Determine the (x, y) coordinate at the center of the cell enclosing the given text.  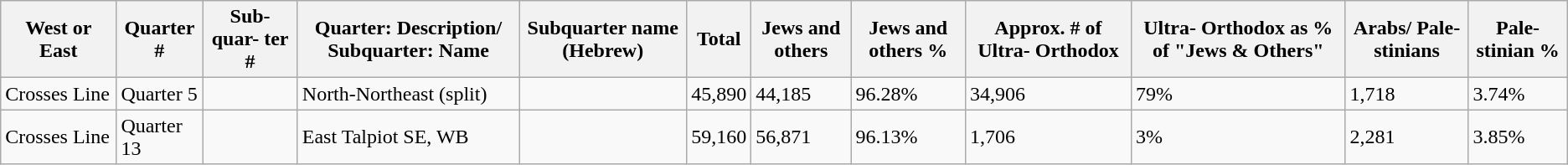
Quarter: Description/ Subquarter: Name (408, 39)
Pale- stinian % (1518, 39)
3% (1238, 137)
Approx. # of Ultra- Orthodox (1048, 39)
1,718 (1407, 94)
Quarter 5 (159, 94)
34,906 (1048, 94)
96.28% (908, 94)
West or East (59, 39)
Jews and others (801, 39)
96.13% (908, 137)
East Talpiot SE, WB (408, 137)
Sub- quar- ter # (250, 39)
1,706 (1048, 137)
56,871 (801, 137)
Total (719, 39)
45,890 (719, 94)
Quarter 13 (159, 137)
Jews and others % (908, 39)
79% (1238, 94)
Quarter # (159, 39)
Ultra- Orthodox as % of "Jews & Others" (1238, 39)
3.85% (1518, 137)
3.74% (1518, 94)
2,281 (1407, 137)
59,160 (719, 137)
44,185 (801, 94)
Subquarter name (Hebrew) (603, 39)
North-Northeast (split) (408, 94)
Arabs/ Pale- stinians (1407, 39)
